Detect which cell encompasses the target text, then output its [X, Y] center coordinate. 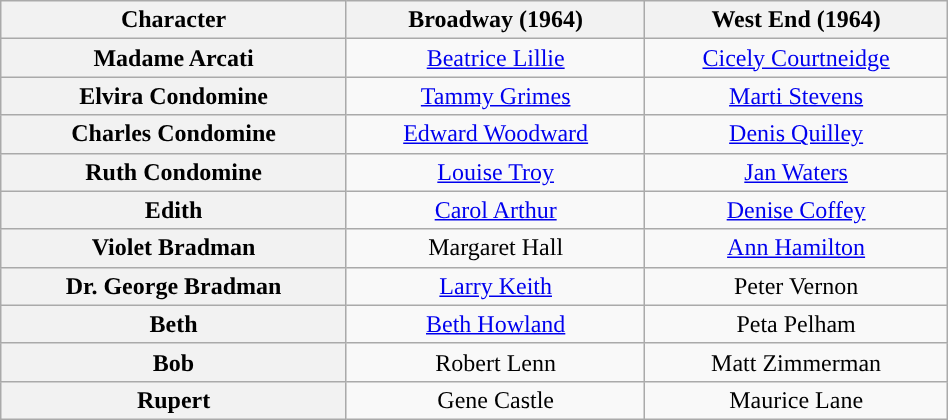
Peta Pelham [796, 324]
Bob [174, 362]
Matt Zimmerman [796, 362]
Tammy Grimes [496, 96]
Character [174, 20]
Gene Castle [496, 400]
Beth [174, 324]
Madame Arcati [174, 58]
Rupert [174, 400]
Margaret Hall [496, 248]
Beth Howland [496, 324]
Cicely Courtneidge [796, 58]
Charles Condomine [174, 134]
Edith [174, 210]
Denis Quilley [796, 134]
Robert Lenn [496, 362]
Louise Troy [496, 172]
Carol Arthur [496, 210]
Violet Bradman [174, 248]
Broadway (1964) [496, 20]
Ruth Condomine [174, 172]
Edward Woodward [496, 134]
West End (1964) [796, 20]
Ann Hamilton [796, 248]
Larry Keith [496, 286]
Elvira Condomine [174, 96]
Beatrice Lillie [496, 58]
Peter Vernon [796, 286]
Maurice Lane [796, 400]
Marti Stevens [796, 96]
Dr. George Bradman [174, 286]
Denise Coffey [796, 210]
Jan Waters [796, 172]
